For the text-containing cell, return its midpoint in [X, Y] coordinate format. 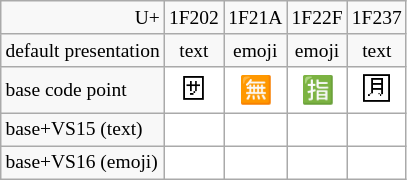
🈷 [376, 90]
🈚 [256, 90]
base+VS16 (emoji) [83, 162]
default presentation [83, 50]
base code point [83, 90]
base+VS15 (text) [83, 130]
1F237 [376, 18]
🈯 [317, 90]
1F21A [256, 18]
1F202 [194, 18]
1F22F [317, 18]
U+ [83, 18]
🈂 [194, 90]
